Pinpoint the cell where the given text exists, returning its [x, y] midpoint coordinate. 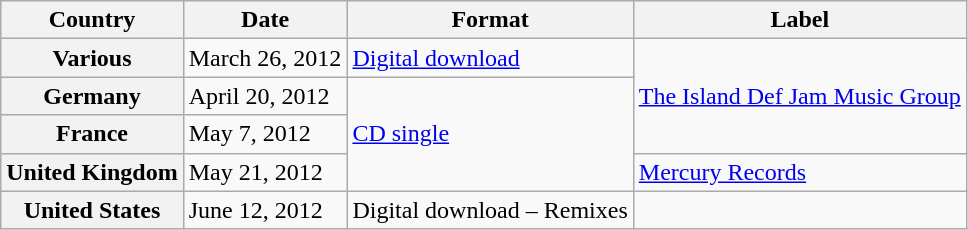
Label [800, 20]
United States [92, 210]
Format [490, 20]
Date [265, 20]
Various [92, 58]
May 21, 2012 [265, 172]
Digital download [490, 58]
Mercury Records [800, 172]
The Island Def Jam Music Group [800, 96]
Country [92, 20]
March 26, 2012 [265, 58]
CD single [490, 134]
May 7, 2012 [265, 134]
June 12, 2012 [265, 210]
United Kingdom [92, 172]
April 20, 2012 [265, 96]
Germany [92, 96]
Digital download – Remixes [490, 210]
France [92, 134]
